Detect which cell encompasses the target text, then output its [x, y] center coordinate. 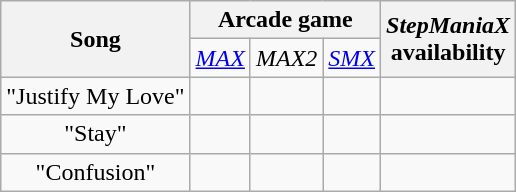
"Confusion" [96, 172]
"Stay" [96, 134]
Arcade game [285, 20]
"Justify My Love" [96, 96]
StepManiaXavailability [448, 39]
MAX2 [286, 58]
Song [96, 39]
MAX [220, 58]
SMX [352, 58]
